Extract the [x, y] coordinate from the center of the cell holding the provided text.  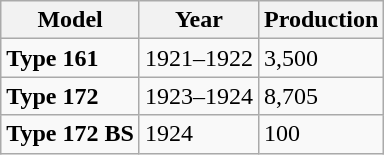
1921–1922 [198, 58]
Production [320, 20]
Type 172 BS [70, 134]
3,500 [320, 58]
1924 [198, 134]
8,705 [320, 96]
Year [198, 20]
Model [70, 20]
100 [320, 134]
1923–1924 [198, 96]
Type 172 [70, 96]
Type 161 [70, 58]
